Detect which cell encompasses the target text, then output its [X, Y] center coordinate. 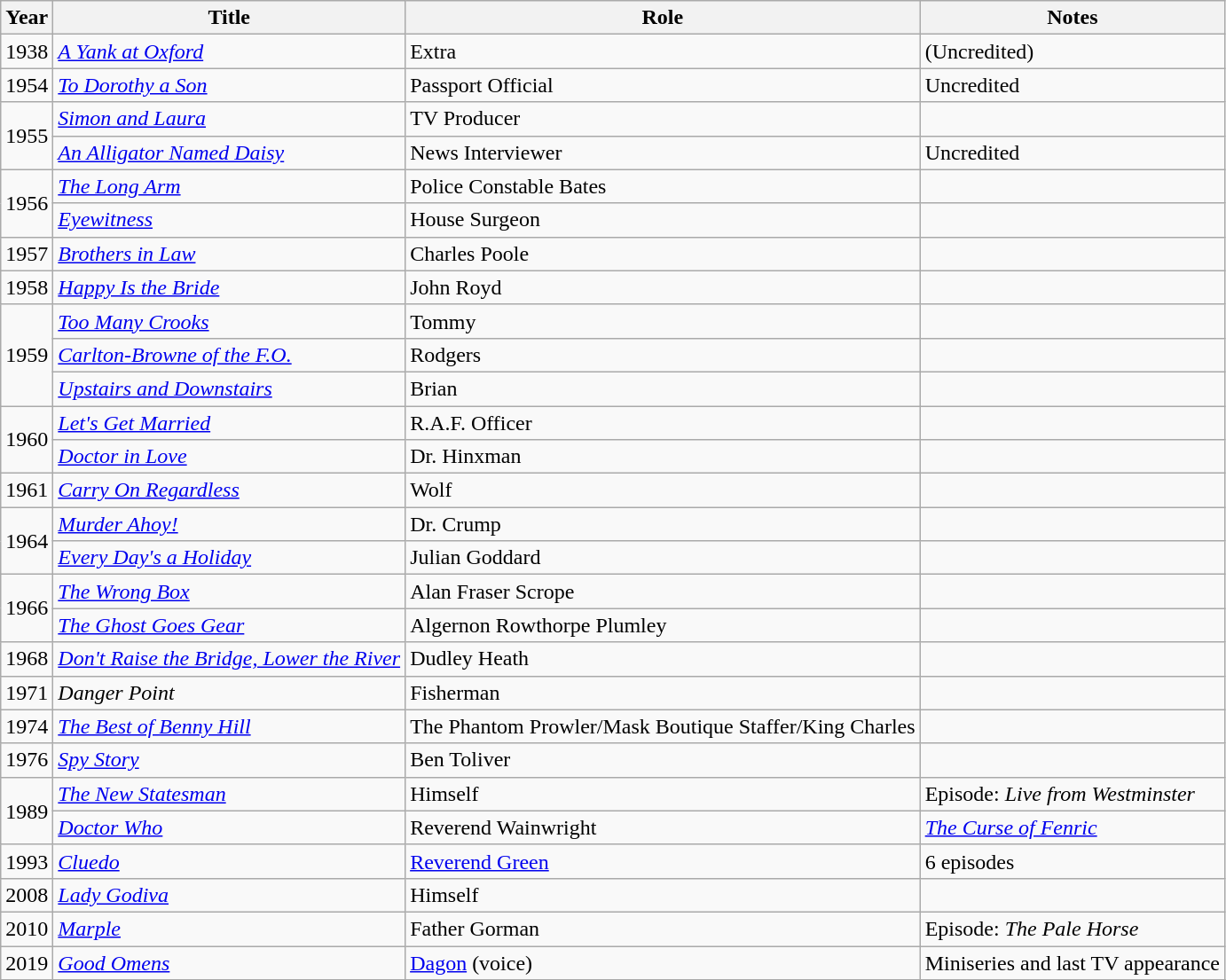
Let's Get Married [229, 423]
Julian Goddard [664, 558]
A Yank at Oxford [229, 51]
Episode: Live from Westminster [1072, 794]
1956 [27, 203]
Don't Raise the Bridge, Lower the River [229, 659]
To Dorothy a Son [229, 85]
Role [664, 18]
1954 [27, 85]
Cluedo [229, 861]
Danger Point [229, 693]
Algernon Rowthorpe Plumley [664, 625]
The Best of Benny Hill [229, 726]
1938 [27, 51]
1959 [27, 355]
1971 [27, 693]
Charles Poole [664, 254]
1989 [27, 811]
Father Gorman [664, 929]
(Uncredited) [1072, 51]
2010 [27, 929]
The Long Arm [229, 186]
The Curse of Fenric [1072, 827]
1964 [27, 541]
Miniseries and last TV appearance [1072, 962]
Year [27, 18]
1957 [27, 254]
News Interviewer [664, 153]
Tommy [664, 321]
Murder Ahoy! [229, 524]
6 episodes [1072, 861]
Too Many Crooks [229, 321]
Brothers in Law [229, 254]
Passport Official [664, 85]
Upstairs and Downstairs [229, 388]
Rodgers [664, 355]
2008 [27, 895]
The Phantom Prowler/Mask Boutique Staffer/King Charles [664, 726]
Spy Story [229, 760]
Police Constable Bates [664, 186]
The Ghost Goes Gear [229, 625]
Dr. Crump [664, 524]
The Wrong Box [229, 592]
The New Statesman [229, 794]
An Alligator Named Daisy [229, 153]
Title [229, 18]
1976 [27, 760]
Dr. Hinxman [664, 457]
Happy Is the Bride [229, 287]
1974 [27, 726]
Eyewitness [229, 220]
1966 [27, 608]
TV Producer [664, 119]
Fisherman [664, 693]
Doctor Who [229, 827]
2019 [27, 962]
1960 [27, 440]
1958 [27, 287]
Ben Toliver [664, 760]
House Surgeon [664, 220]
1968 [27, 659]
1955 [27, 136]
1993 [27, 861]
Reverend Green [664, 861]
1961 [27, 490]
Good Omens [229, 962]
Dudley Heath [664, 659]
John Royd [664, 287]
Reverend Wainwright [664, 827]
Doctor in Love [229, 457]
Extra [664, 51]
Wolf [664, 490]
Carry On Regardless [229, 490]
Alan Fraser Scrope [664, 592]
Lady Godiva [229, 895]
Notes [1072, 18]
Brian [664, 388]
Dagon (voice) [664, 962]
Episode: The Pale Horse [1072, 929]
Carlton-Browne of the F.O. [229, 355]
Simon and Laura [229, 119]
Marple [229, 929]
Every Day's a Holiday [229, 558]
R.A.F. Officer [664, 423]
